Find where the given text appears and provide that cell's center as (x, y) coordinate. 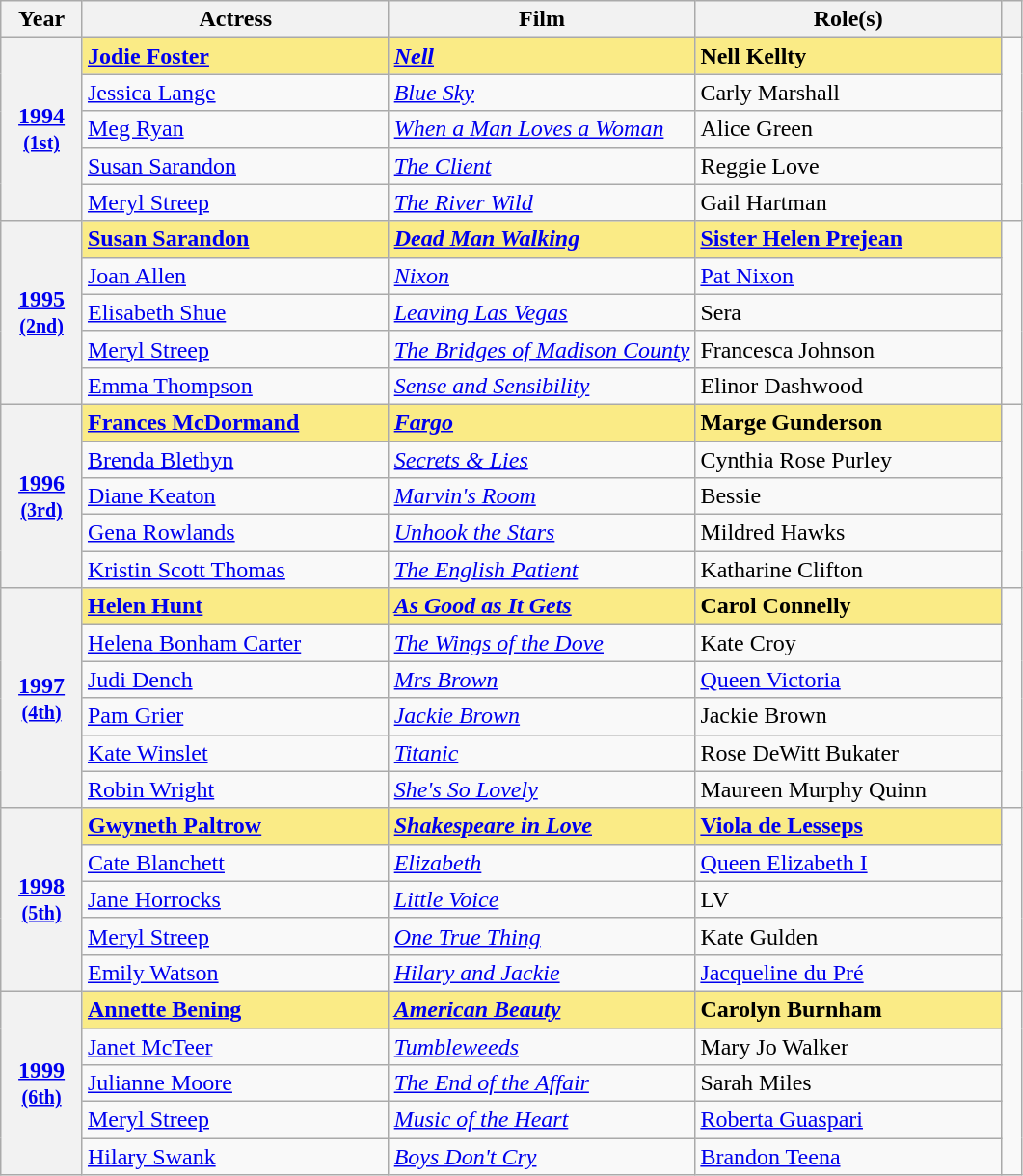
Secrets & Lies (542, 460)
The End of the Affair (542, 1083)
Janet McTeer (235, 1046)
Emma Thompson (235, 386)
The River Wild (542, 202)
Pam Grier (235, 716)
Rose DeWitt Bukater (848, 753)
Marge Gunderson (848, 422)
Queen Elizabeth I (848, 863)
Gail Hartman (848, 202)
Jessica Lange (235, 93)
Elisabeth Shue (235, 312)
Helena Bonham Carter (235, 643)
Viola de Lesseps (848, 826)
Robin Wright (235, 789)
Blue Sky (542, 93)
Reggie Love (848, 166)
Fargo (542, 422)
Pat Nixon (848, 276)
One True Thing (542, 936)
Julianne Moore (235, 1083)
Annette Bening (235, 1009)
The Client (542, 166)
Year (42, 19)
Actress (235, 19)
Elinor Dashwood (848, 386)
Mrs Brown (542, 680)
Bessie (848, 496)
As Good as It Gets (542, 606)
Nell Kellty (848, 56)
American Beauty (542, 1009)
Role(s) (848, 19)
Emily Watson (235, 973)
Unhook the Stars (542, 533)
Shakespeare in Love (542, 826)
1999(6th) (42, 1082)
Francesca Johnson (848, 349)
Frances McDormand (235, 422)
Sister Helen Prejean (848, 239)
She's So Lovely (542, 789)
Sarah Miles (848, 1083)
Boys Don't Cry (542, 1157)
Judi Dench (235, 680)
Carol Connelly (848, 606)
Marvin's Room (542, 496)
Queen Victoria (848, 680)
1997(4th) (42, 698)
Carolyn Burnham (848, 1009)
LV (848, 899)
Mildred Hawks (848, 533)
Kate Gulden (848, 936)
Dead Man Walking (542, 239)
Gena Rowlands (235, 533)
Leaving Las Vegas (542, 312)
Brandon Teena (848, 1157)
Maureen Murphy Quinn (848, 789)
Diane Keaton (235, 496)
Titanic (542, 753)
Sera (848, 312)
Elizabeth (542, 863)
1995(2nd) (42, 312)
1996(3rd) (42, 495)
Kristin Scott Thomas (235, 570)
The Wings of the Dove (542, 643)
Jacqueline du Pré (848, 973)
Helen Hunt (235, 606)
Brenda Blethyn (235, 460)
Sense and Sensibility (542, 386)
Cate Blanchett (235, 863)
Katharine Clifton (848, 570)
Hilary and Jackie (542, 973)
Mary Jo Walker (848, 1046)
Roberta Guaspari (848, 1120)
The Bridges of Madison County (542, 349)
Kate Croy (848, 643)
Music of the Heart (542, 1120)
When a Man Loves a Woman (542, 129)
Nell (542, 56)
The English Patient (542, 570)
Tumbleweeds (542, 1046)
Little Voice (542, 899)
Meg Ryan (235, 129)
Kate Winslet (235, 753)
Nixon (542, 276)
Jodie Foster (235, 56)
Carly Marshall (848, 93)
Jane Horrocks (235, 899)
Gwyneth Paltrow (235, 826)
Alice Green (848, 129)
1998(5th) (42, 899)
Joan Allen (235, 276)
Film (542, 19)
Hilary Swank (235, 1157)
1994(1st) (42, 129)
Cynthia Rose Purley (848, 460)
